From the cell containing the given text, extract its center point as [x, y] coordinate. 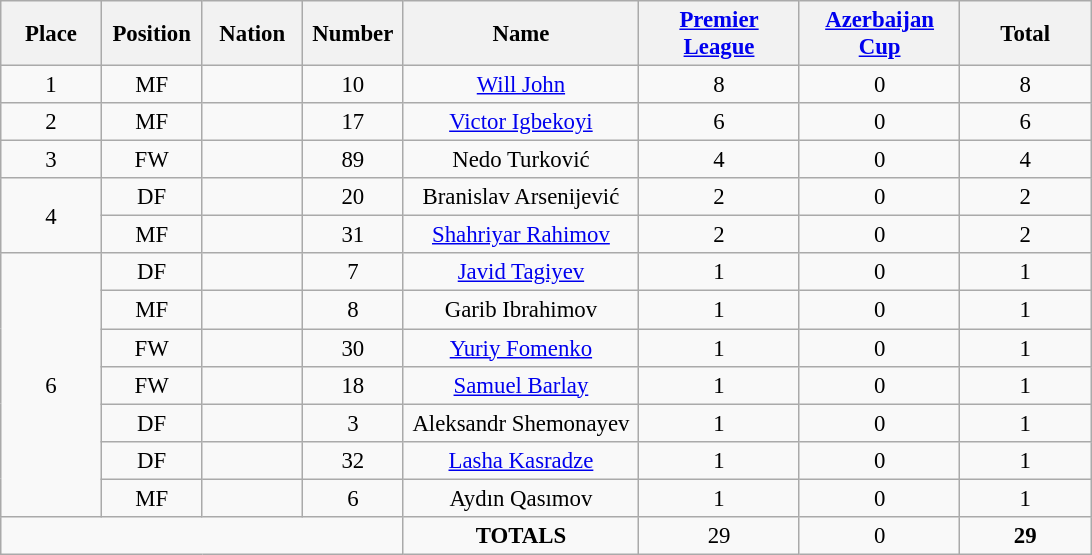
32 [354, 460]
17 [354, 122]
Name [521, 34]
Will John [521, 85]
Shahriyar Rahimov [521, 235]
Garib Ibrahimov [521, 310]
Samuel Barlay [521, 385]
30 [354, 348]
10 [354, 85]
89 [354, 160]
Branislav Arsenijević [521, 197]
31 [354, 235]
Aydın Qasımov [521, 498]
TOTALS [521, 536]
Nedo Turković [521, 160]
Total [1026, 34]
Victor Igbekoyi [521, 122]
Javid Tagiyev [521, 273]
Nation [252, 34]
Aleksandr Shemonayev [521, 423]
7 [354, 273]
Place [52, 34]
Azerbaijan Cup [880, 34]
Position [152, 34]
Lasha Kasradze [521, 460]
20 [354, 197]
Yuriy Fomenko [521, 348]
Number [354, 34]
Premier League [720, 34]
18 [354, 385]
